Search for the cell housing the specified text and yield its [x, y] center coordinate. 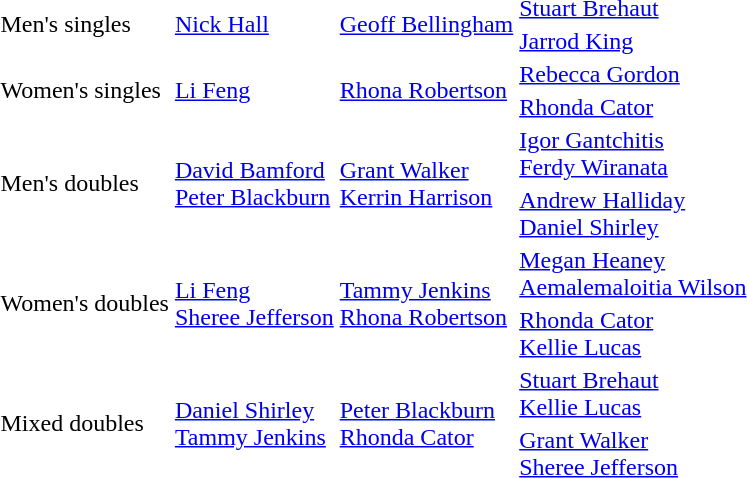
Li Feng [254, 90]
Li Feng Sheree Jefferson [254, 304]
Grant Walker Kerrin Harrison [426, 184]
David Bamford Peter Blackburn [254, 184]
Tammy Jenkins Rhona Robertson [426, 304]
Rhona Robertson [426, 90]
